Identify which cell holds the provided text, then report its (X, Y) central coordinate. 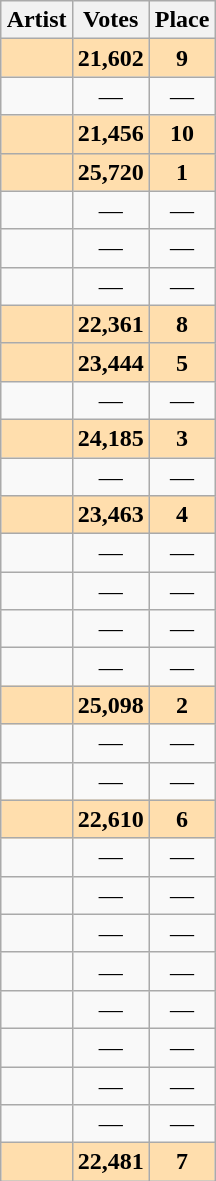
Artist (36, 20)
22,481 (110, 1162)
Place (182, 20)
Votes (110, 20)
1 (182, 172)
23,444 (110, 362)
9 (182, 58)
23,463 (110, 515)
4 (182, 515)
2 (182, 705)
7 (182, 1162)
24,185 (110, 438)
10 (182, 134)
22,361 (110, 324)
25,098 (110, 705)
6 (182, 819)
25,720 (110, 172)
21,602 (110, 58)
22,610 (110, 819)
21,456 (110, 134)
3 (182, 438)
8 (182, 324)
5 (182, 362)
